Provide the [x, y] coordinate of the cell's center where the given text is located.  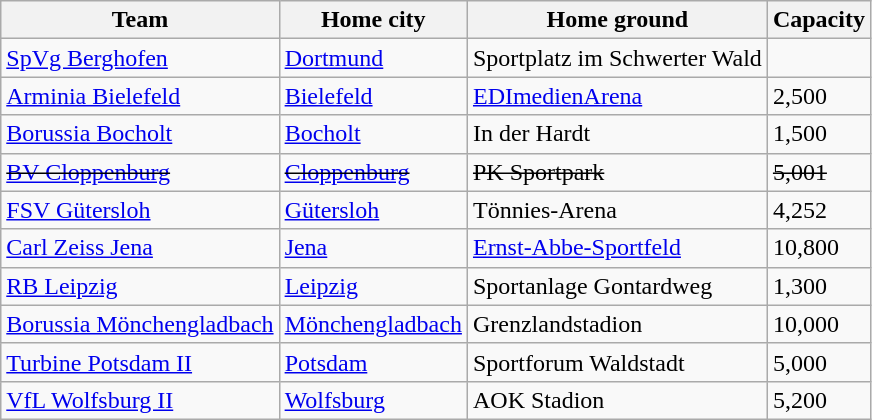
Ernst-Abbe-Sportfeld [617, 248]
Dortmund [373, 58]
Capacity [818, 20]
FSV Gütersloh [140, 210]
Arminia Bielefeld [140, 96]
Home ground [617, 20]
Borussia Bocholt [140, 134]
Carl Zeiss Jena [140, 248]
2,500 [818, 96]
Potsdam [373, 362]
Borussia Mönchengladbach [140, 324]
PK Sportpark [617, 172]
Tönnies-Arena [617, 210]
Bocholt [373, 134]
Team [140, 20]
Sportplatz im Schwerter Wald [617, 58]
Gütersloh [373, 210]
Sportforum Waldstadt [617, 362]
Wolfsburg [373, 400]
1,300 [818, 286]
RB Leipzig [140, 286]
Grenzlandstadion [617, 324]
1,500 [818, 134]
BV Cloppenburg [140, 172]
SpVg Berghofen [140, 58]
5,001 [818, 172]
10,000 [818, 324]
EDImedienArena [617, 96]
Mönchengladbach [373, 324]
5,200 [818, 400]
VfL Wolfsburg II [140, 400]
4,252 [818, 210]
10,800 [818, 248]
Turbine Potsdam II [140, 362]
Cloppenburg [373, 172]
In der Hardt [617, 134]
Home city [373, 20]
Sportanlage Gontardweg [617, 286]
Jena [373, 248]
5,000 [818, 362]
Bielefeld [373, 96]
Leipzig [373, 286]
AOK Stadion [617, 400]
